Detect which cell encompasses the target text, then output its [X, Y] center coordinate. 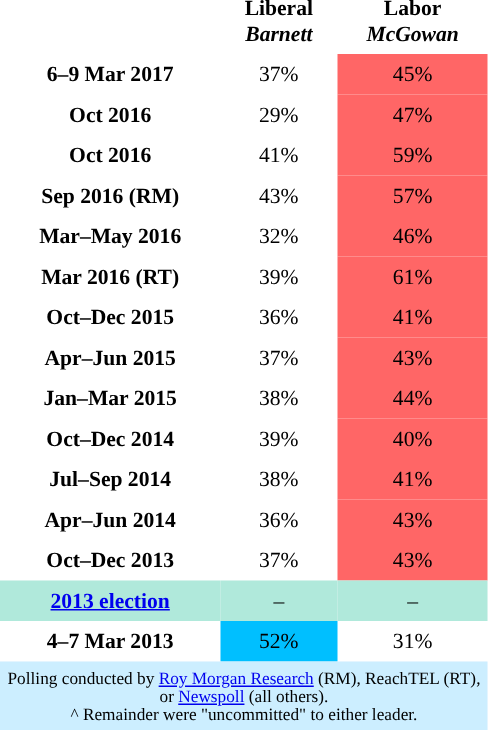
Apr–Jun 2014 [110, 519]
45% [412, 74]
Oct–Dec 2013 [110, 560]
29% [278, 114]
32% [278, 236]
44% [412, 398]
Mar 2016 (RT) [110, 276]
47% [412, 114]
57% [412, 195]
52% [278, 641]
Jan–Mar 2015 [110, 398]
40% [412, 438]
Polling conducted by Roy Morgan Research (RM), ReachTEL (RT),or Newspoll (all others).^ Remainder were "uncommitted" to either leader. [244, 696]
61% [412, 276]
Oct–Dec 2015 [110, 317]
2013 election [110, 600]
59% [412, 155]
46% [412, 236]
Apr–Jun 2015 [110, 357]
4–7 Mar 2013 [110, 641]
Oct–Dec 2014 [110, 438]
31% [412, 641]
Sep 2016 (RM) [110, 195]
6–9 Mar 2017 [110, 74]
Jul–Sep 2014 [110, 479]
Mar–May 2016 [110, 236]
